Search for the cell housing the specified text and yield its (x, y) center coordinate. 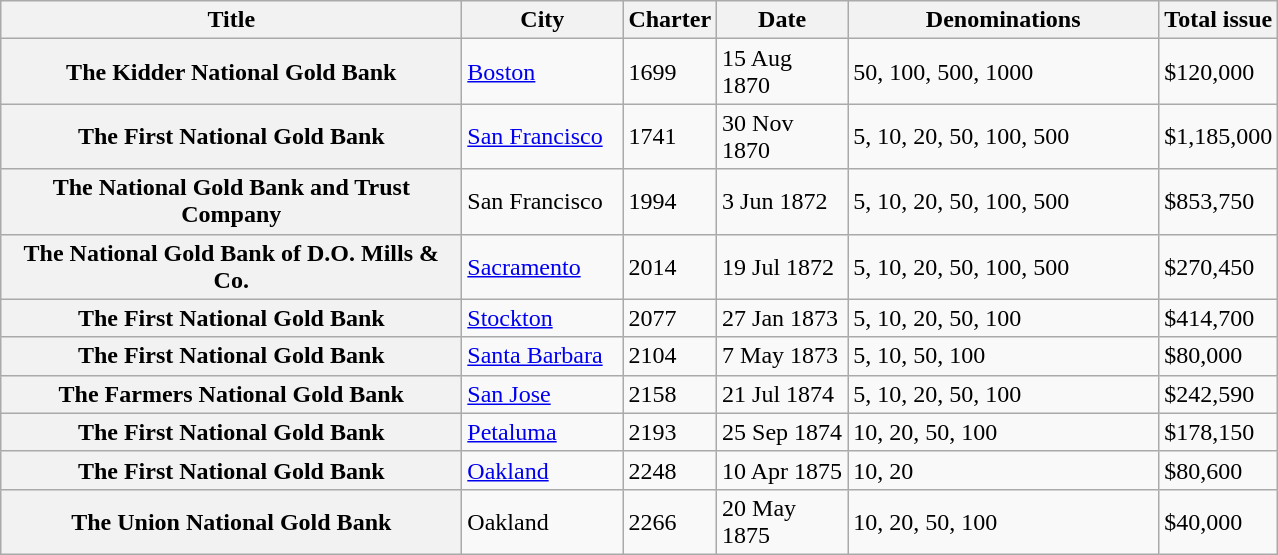
Date (782, 20)
Denominations (1004, 20)
$80,000 (1218, 356)
City (542, 20)
21 Jul 1874 (782, 394)
$853,750 (1218, 202)
Sacramento (542, 266)
10, 20 (1004, 470)
27 Jan 1873 (782, 318)
1699 (670, 72)
The National Gold Bank of D.O. Mills & Co. (232, 266)
10 Apr 1875 (782, 470)
3 Jun 1872 (782, 202)
2104 (670, 356)
$242,590 (1218, 394)
19 Jul 1872 (782, 266)
15 Aug 1870 (782, 72)
San Jose (542, 394)
2077 (670, 318)
$80,600 (1218, 470)
20 May 1875 (782, 522)
The Union National Gold Bank (232, 522)
$40,000 (1218, 522)
$178,150 (1218, 432)
2193 (670, 432)
The National Gold Bank and Trust Company (232, 202)
2014 (670, 266)
Total issue (1218, 20)
Stockton (542, 318)
30 Nov 1870 (782, 136)
$120,000 (1218, 72)
25 Sep 1874 (782, 432)
1994 (670, 202)
$414,700 (1218, 318)
2266 (670, 522)
2248 (670, 470)
Charter (670, 20)
Petaluma (542, 432)
5, 10, 50, 100 (1004, 356)
$1,185,000 (1218, 136)
The Kidder National Gold Bank (232, 72)
$270,450 (1218, 266)
The Farmers National Gold Bank (232, 394)
Boston (542, 72)
50, 100, 500, 1000 (1004, 72)
Santa Barbara (542, 356)
7 May 1873 (782, 356)
Title (232, 20)
1741 (670, 136)
2158 (670, 394)
